Capture the cell that displays the provided text and extract its [x, y] central coordinate. 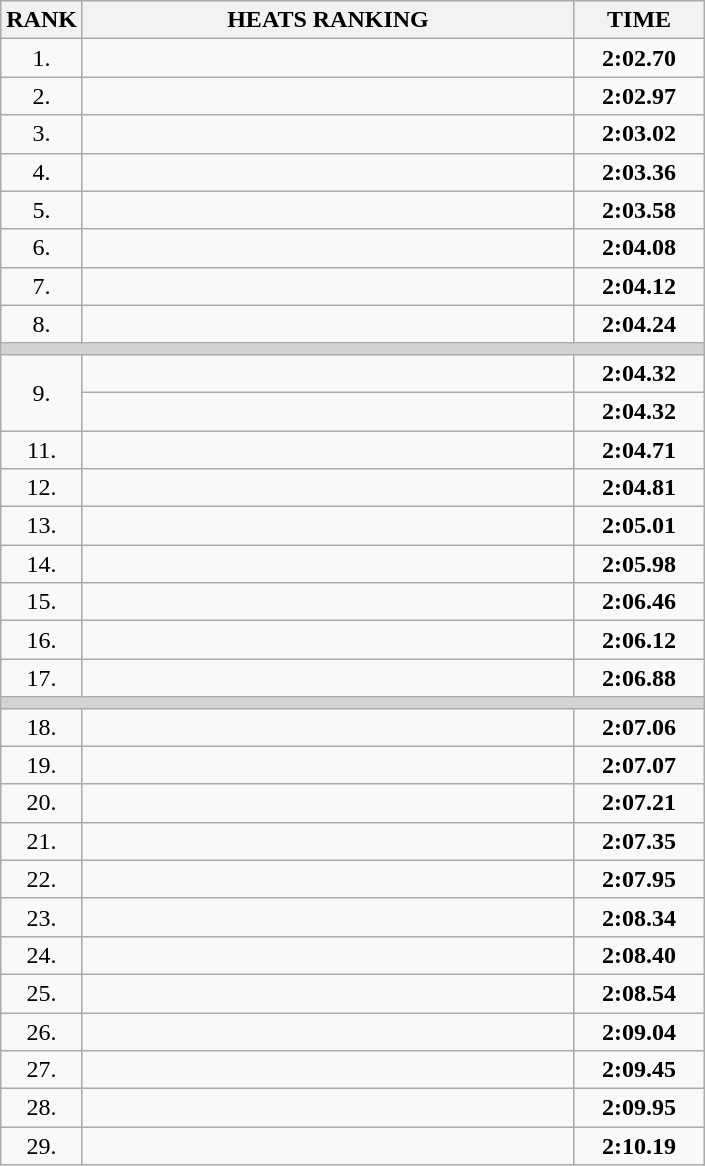
21. [42, 841]
2:08.40 [640, 955]
2:06.46 [640, 602]
3. [42, 134]
HEATS RANKING [328, 20]
2:06.12 [640, 640]
11. [42, 449]
2:08.34 [640, 917]
14. [42, 564]
7. [42, 286]
12. [42, 488]
5. [42, 210]
2:05.01 [640, 526]
13. [42, 526]
2:09.45 [640, 1070]
1. [42, 58]
2:04.81 [640, 488]
2:09.04 [640, 1031]
15. [42, 602]
2:07.95 [640, 879]
26. [42, 1031]
28. [42, 1108]
9. [42, 392]
2:06.88 [640, 678]
17. [42, 678]
18. [42, 727]
23. [42, 917]
2:04.71 [640, 449]
6. [42, 248]
22. [42, 879]
20. [42, 803]
2:10.19 [640, 1146]
2:07.21 [640, 803]
24. [42, 955]
2:03.58 [640, 210]
2:07.35 [640, 841]
RANK [42, 20]
2:04.08 [640, 248]
16. [42, 640]
25. [42, 993]
19. [42, 765]
2:03.36 [640, 172]
2:04.24 [640, 324]
2:04.12 [640, 286]
TIME [640, 20]
2:08.54 [640, 993]
2:02.97 [640, 96]
2:07.06 [640, 727]
29. [42, 1146]
2:07.07 [640, 765]
2:09.95 [640, 1108]
2. [42, 96]
27. [42, 1070]
2:05.98 [640, 564]
2:02.70 [640, 58]
4. [42, 172]
2:03.02 [640, 134]
8. [42, 324]
